Search for the cell housing the specified text and yield its [x, y] center coordinate. 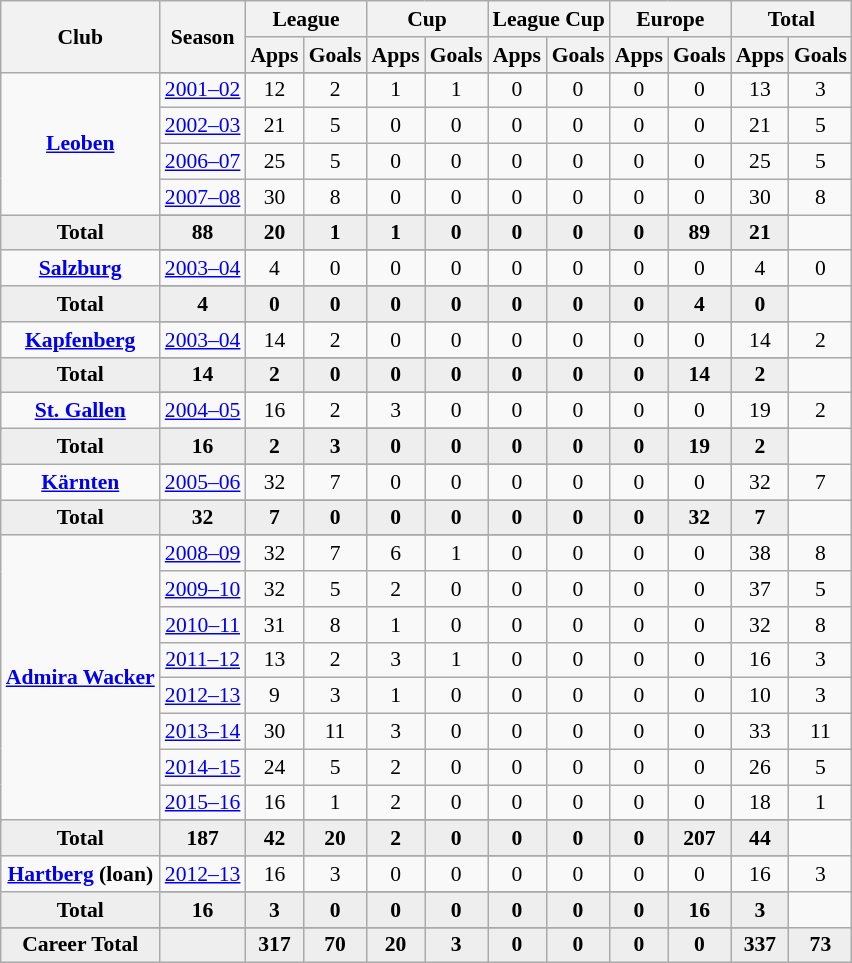
89 [700, 233]
2001–02 [203, 90]
Season [203, 36]
187 [203, 839]
St. Gallen [80, 411]
337 [760, 945]
2005–06 [203, 482]
31 [274, 625]
10 [760, 696]
2004–05 [203, 411]
League Cup [549, 19]
2007–08 [203, 197]
42 [274, 839]
88 [203, 233]
Career Total [80, 945]
9 [274, 696]
2002–03 [203, 126]
Admira Wacker [80, 678]
Kärnten [80, 482]
26 [760, 767]
Club [80, 36]
2006–07 [203, 162]
2009–10 [203, 589]
37 [760, 589]
33 [760, 732]
73 [820, 945]
2013–14 [203, 732]
2011–12 [203, 660]
2008–09 [203, 554]
Hartberg (loan) [80, 874]
70 [336, 945]
Europe [670, 19]
12 [274, 90]
League [306, 19]
2015–16 [203, 803]
2014–15 [203, 767]
207 [700, 839]
317 [274, 945]
Salzburg [80, 269]
18 [760, 803]
24 [274, 767]
44 [760, 839]
2010–11 [203, 625]
Cup [426, 19]
6 [395, 554]
38 [760, 554]
Leoben [80, 143]
Kapfenberg [80, 340]
